Output the [x, y] coordinate of the center of the cell containing the given text.  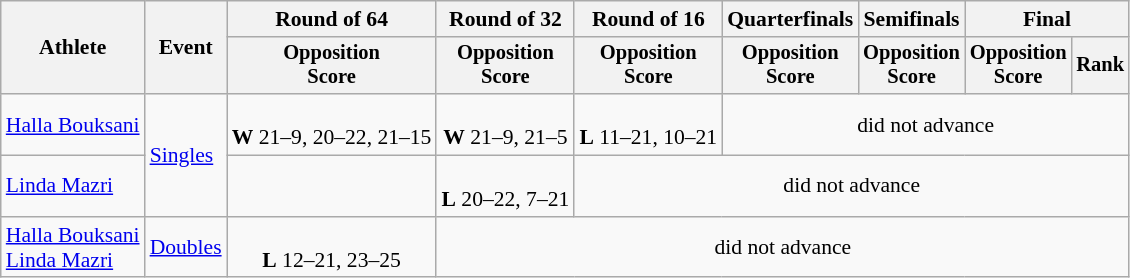
Doubles [186, 248]
Semifinals [912, 19]
Quarterfinals [790, 19]
Singles [186, 155]
Round of 32 [505, 19]
L 12–21, 23–25 [332, 248]
Halla BouksaniLinda Mazri [73, 248]
Final [1047, 19]
Round of 16 [648, 19]
Event [186, 48]
W 21–9, 21–5 [505, 124]
Athlete [73, 48]
Halla Bouksani [73, 124]
Round of 64 [332, 19]
W 21–9, 20–22, 21–15 [332, 124]
L 20–22, 7–21 [505, 186]
L 11–21, 10–21 [648, 124]
Rank [1100, 66]
Linda Mazri [73, 186]
